Find where the given text appears and provide that cell's center as [X, Y] coordinate. 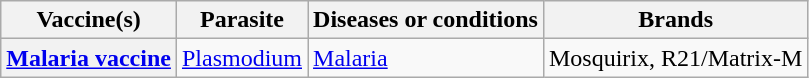
Malaria vaccine [89, 58]
Plasmodium [242, 58]
Malaria [426, 58]
Parasite [242, 20]
Mosquirix, R21/Matrix-M [675, 58]
Brands [675, 20]
Vaccine(s) [89, 20]
Diseases or conditions [426, 20]
